Locate the cell with the specified text and output its [x, y] center coordinate. 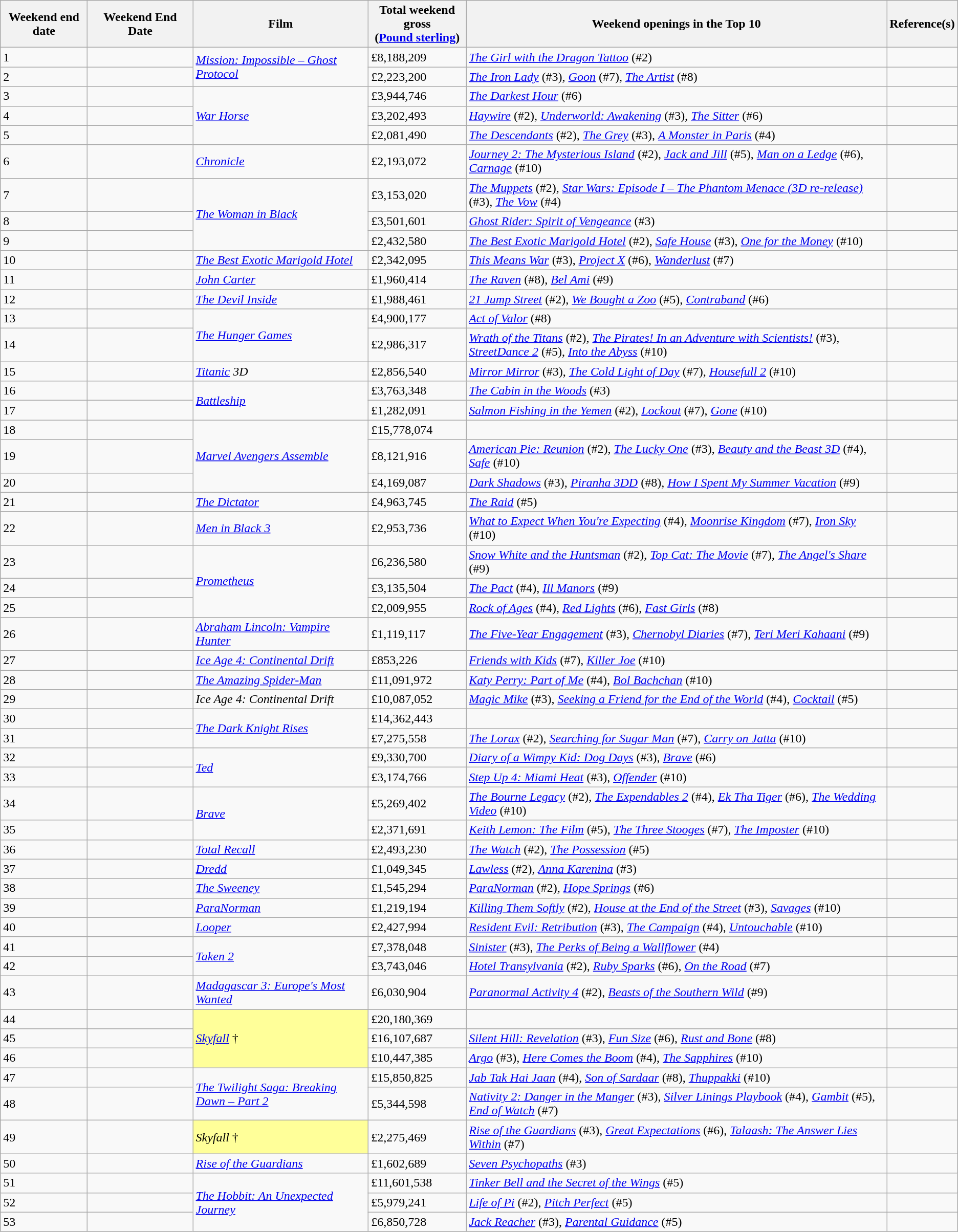
The Raven (#8), Bel Ami (#9) [677, 279]
£6,850,728 [418, 1222]
£2,193,072 [418, 162]
£10,087,052 [418, 699]
45 [44, 1039]
£5,269,402 [418, 803]
Men in Black 3 [280, 528]
£2,223,200 [418, 77]
Magic Mike (#3), Seeking a Friend for the End of the World (#4), Cocktail (#5) [677, 699]
Tinker Bell and the Secret of the Wings (#5) [677, 1183]
Journey 2: The Mysterious Island (#2), Jack and Jill (#5), Man on a Ledge (#6), Carnage (#10) [677, 162]
Resident Evil: Retribution (#3), The Campaign (#4), Untouchable (#10) [677, 927]
The Watch (#2), The Possession (#5) [677, 849]
Step Up 4: Miami Heat (#3), Offender (#10) [677, 777]
Battleship [280, 401]
29 [44, 699]
10 [44, 260]
The Devil Inside [280, 299]
£7,275,558 [418, 738]
Marvel Avengers Assemble [280, 456]
£3,174,766 [418, 777]
£15,850,825 [418, 1077]
Life of Pi (#2), Pitch Perfect (#5) [677, 1202]
The Muppets (#2), Star Wars: Episode I – The Phantom Menace (3D re-release) (#3), The Vow (#4) [677, 194]
£5,979,241 [418, 1202]
44 [44, 1019]
Argo (#3), Here Comes the Boom (#4), The Sapphires (#10) [677, 1058]
49 [44, 1137]
£1,119,117 [418, 633]
£4,963,745 [418, 502]
£4,169,087 [418, 482]
Brave [280, 813]
£5,344,598 [418, 1104]
51 [44, 1183]
Taken 2 [280, 956]
The Descendants (#2), The Grey (#3), A Monster in Paris (#4) [677, 135]
38 [44, 888]
£3,944,746 [418, 96]
£3,153,020 [418, 194]
Mission: Impossible – Ghost Protocol [280, 67]
Act of Valor (#8) [677, 319]
Silent Hill: Revelation (#3), Fun Size (#6), Rust and Bone (#8) [677, 1039]
Ghost Rider: Spirit of Vengeance (#3) [677, 221]
20 [44, 482]
37 [44, 869]
23 [44, 562]
Titanic 3D [280, 371]
Ted [280, 767]
£2,275,469 [418, 1137]
Film [280, 24]
£11,601,538 [418, 1183]
£11,091,972 [418, 680]
Snow White and the Huntsman (#2), Top Cat: The Movie (#7), The Angel's Share (#9) [677, 562]
The Dictator [280, 502]
11 [44, 279]
6 [44, 162]
£2,953,736 [418, 528]
£8,188,209 [418, 57]
The Girl with the Dragon Tattoo (#2) [677, 57]
28 [44, 680]
Katy Perry: Part of Me (#4), Bol Bachchan (#10) [677, 680]
Looper [280, 927]
8 [44, 221]
Madagascar 3: Europe's Most Wanted [280, 993]
£4,900,177 [418, 319]
The Hunger Games [280, 336]
Dredd [280, 869]
Hotel Transylvania (#2), Ruby Sparks (#6), On the Road (#7) [677, 966]
Salmon Fishing in the Yemen (#2), Lockout (#7), Gone (#10) [677, 410]
52 [44, 1202]
16 [44, 391]
33 [44, 777]
£1,602,689 [418, 1163]
The Woman in Black [280, 214]
The Darkest Hour (#6) [677, 96]
48 [44, 1104]
The Bourne Legacy (#2), The Expendables 2 (#4), Ek Tha Tiger (#6), The Wedding Video (#10) [677, 803]
Keith Lemon: The Film (#5), The Three Stooges (#7), The Imposter (#10) [677, 830]
27 [44, 660]
Nativity 2: Danger in the Manger (#3), Silver Linings Playbook (#4), Gambit (#5), End of Watch (#7) [677, 1104]
14 [44, 345]
£8,121,916 [418, 456]
Prometheus [280, 581]
£3,501,601 [418, 221]
3 [44, 96]
Mirror Mirror (#3), The Cold Light of Day (#7), Housefull 2 (#10) [677, 371]
The Dark Knight Rises [280, 729]
£1,545,294 [418, 888]
What to Expect When You're Expecting (#4), Moonrise Kingdom (#7), Iron Sky (#10) [677, 528]
2 [44, 77]
Rise of the Guardians (#3), Great Expectations (#6), Talaash: The Answer Lies Within (#7) [677, 1137]
£9,330,700 [418, 758]
1 [44, 57]
Lawless (#2), Anna Karenina (#3) [677, 869]
47 [44, 1077]
42 [44, 966]
Abraham Lincoln: Vampire Hunter [280, 633]
32 [44, 758]
£10,447,385 [418, 1058]
This Means War (#3), Project X (#6), Wanderlust (#7) [677, 260]
War Horse [280, 116]
19 [44, 456]
£2,009,955 [418, 607]
9 [44, 240]
25 [44, 607]
£853,226 [418, 660]
7 [44, 194]
Dark Shadows (#3), Piranha 3DD (#8), How I Spent My Summer Vacation (#9) [677, 482]
Friends with Kids (#7), Killer Joe (#10) [677, 660]
£16,107,687 [418, 1039]
Rise of the Guardians [280, 1163]
31 [44, 738]
21 [44, 502]
£7,378,048 [418, 947]
5 [44, 135]
£3,202,493 [418, 116]
41 [44, 947]
£2,856,540 [418, 371]
The Hobbit: An Unexpected Journey [280, 1202]
£1,282,091 [418, 410]
35 [44, 830]
Haywire (#2), Underworld: Awakening (#3), The Sitter (#6) [677, 116]
26 [44, 633]
The Best Exotic Marigold Hotel (#2), Safe House (#3), One for the Money (#10) [677, 240]
The Lorax (#2), Searching for Sugar Man (#7), Carry on Jatta (#10) [677, 738]
13 [44, 319]
Weekend End Date [140, 24]
Jack Reacher (#3), Parental Guidance (#5) [677, 1222]
The Cabin in the Woods (#3) [677, 391]
12 [44, 299]
34 [44, 803]
£14,362,443 [418, 719]
36 [44, 849]
Jab Tak Hai Jaan (#4), Son of Sardaar (#8), Thuppakki (#10) [677, 1077]
£6,236,580 [418, 562]
£15,778,074 [418, 430]
Killing Them Softly (#2), House at the End of the Street (#3), Savages (#10) [677, 908]
£2,432,580 [418, 240]
43 [44, 993]
£20,180,369 [418, 1019]
Chronicle [280, 162]
21 Jump Street (#2), We Bought a Zoo (#5), Contraband (#6) [677, 299]
4 [44, 116]
£1,988,461 [418, 299]
The Twilight Saga: Breaking Dawn – Part 2 [280, 1094]
30 [44, 719]
53 [44, 1222]
Total weekend gross(Pound sterling) [418, 24]
£3,135,504 [418, 588]
ParaNorman [280, 908]
Reference(s) [922, 24]
£1,049,345 [418, 869]
17 [44, 410]
£3,743,046 [418, 966]
Total Recall [280, 849]
The Raid (#5) [677, 502]
£2,493,230 [418, 849]
Weekend openings in the Top 10 [677, 24]
ParaNorman (#2), Hope Springs (#6) [677, 888]
£2,342,095 [418, 260]
Wrath of the Titans (#2), The Pirates! In an Adventure with Scientists! (#3), StreetDance 2 (#5), Into the Abyss (#10) [677, 345]
£2,081,490 [418, 135]
39 [44, 908]
The Sweeney [280, 888]
£2,427,994 [418, 927]
Weekend end date [44, 24]
24 [44, 588]
The Iron Lady (#3), Goon (#7), The Artist (#8) [677, 77]
40 [44, 927]
£2,986,317 [418, 345]
Paranormal Activity 4 (#2), Beasts of the Southern Wild (#9) [677, 993]
Diary of a Wimpy Kid: Dog Days (#3), Brave (#6) [677, 758]
The Amazing Spider-Man [280, 680]
Sinister (#3), The Perks of Being a Wallflower (#4) [677, 947]
The Five-Year Engagement (#3), Chernobyl Diaries (#7), Teri Meri Kahaani (#9) [677, 633]
£1,219,194 [418, 908]
22 [44, 528]
18 [44, 430]
£2,371,691 [418, 830]
£1,960,414 [418, 279]
The Best Exotic Marigold Hotel [280, 260]
46 [44, 1058]
Seven Psychopaths (#3) [677, 1163]
£3,763,348 [418, 391]
American Pie: Reunion (#2), The Lucky One (#3), Beauty and the Beast 3D (#4), Safe (#10) [677, 456]
50 [44, 1163]
15 [44, 371]
The Pact (#4), Ill Manors (#9) [677, 588]
£6,030,904 [418, 993]
John Carter [280, 279]
Rock of Ages (#4), Red Lights (#6), Fast Girls (#8) [677, 607]
